Pinpoint the cell where the given text exists, returning its (X, Y) midpoint coordinate. 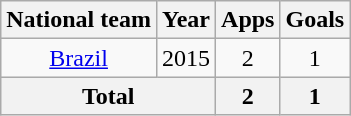
National team (79, 20)
Goals (315, 20)
2015 (186, 58)
Total (108, 96)
Apps (248, 20)
Brazil (79, 58)
Year (186, 20)
